Scan for the cell matching the given text and deliver its (X, Y) coordinate at center. 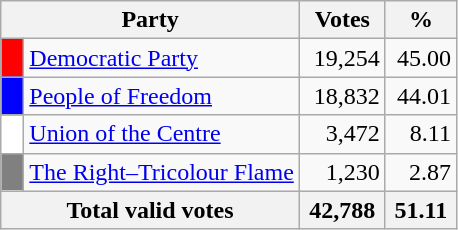
Total valid votes (150, 210)
44.01 (420, 96)
42,788 (342, 210)
Democratic Party (162, 58)
% (420, 20)
The Right–Tricolour Flame (162, 172)
8.11 (420, 134)
45.00 (420, 58)
2.87 (420, 172)
Votes (342, 20)
19,254 (342, 58)
3,472 (342, 134)
18,832 (342, 96)
Union of the Centre (162, 134)
Party (150, 20)
1,230 (342, 172)
People of Freedom (162, 96)
51.11 (420, 210)
